Locate the cell with the specified text and output its (x, y) center coordinate. 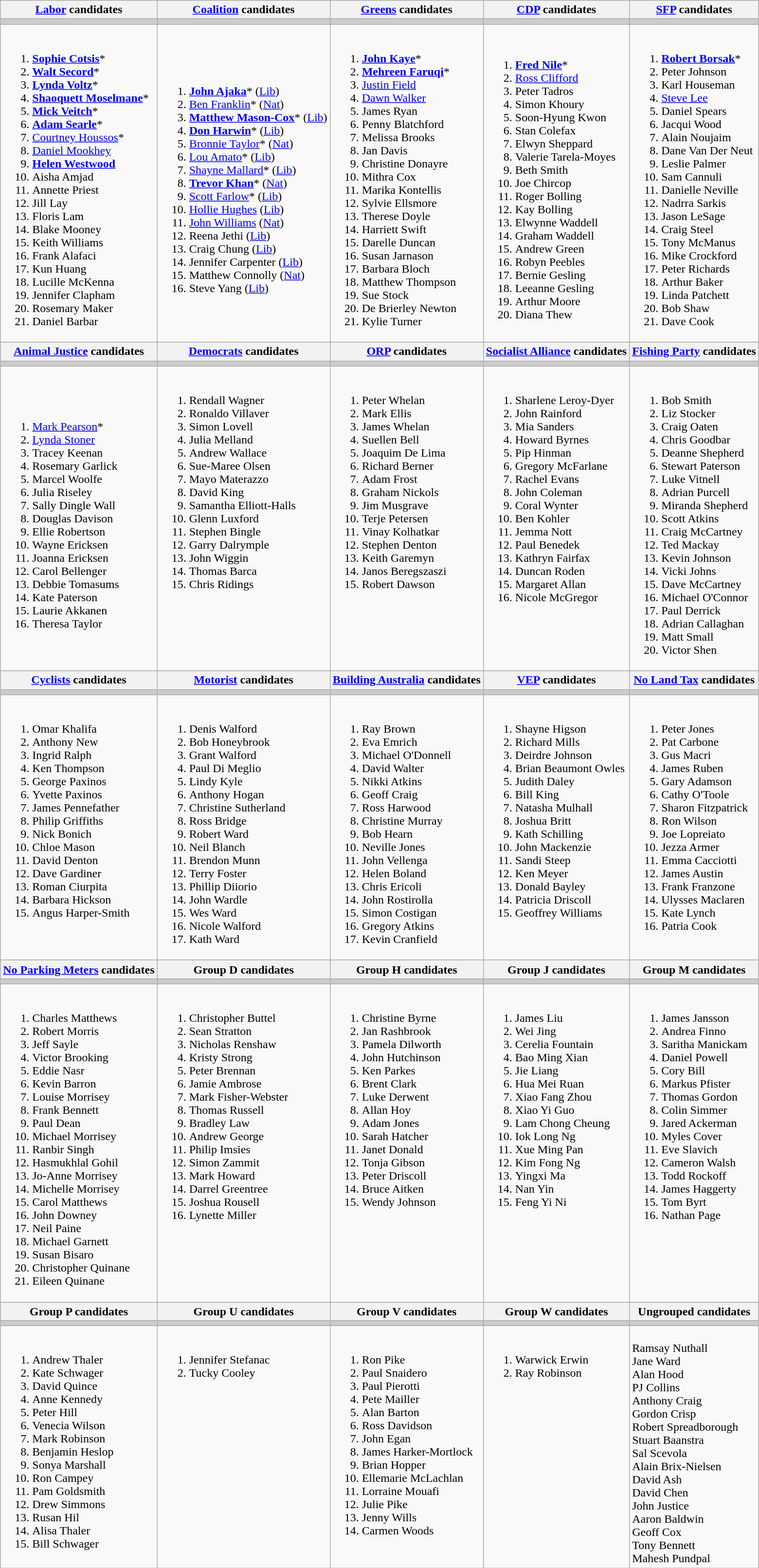
ORP candidates (407, 351)
Group M candidates (694, 969)
Group W candidates (556, 1311)
VEP candidates (556, 680)
Group V candidates (407, 1311)
No Parking Meters candidates (79, 969)
Building Australia candidates (407, 680)
Motorist candidates (243, 680)
Ungrouped candidates (694, 1311)
Coalition candidates (243, 10)
Greens candidates (407, 10)
Fishing Party candidates (694, 351)
Group H candidates (407, 969)
Animal Justice candidates (79, 351)
Cyclists candidates (79, 680)
Democrats candidates (243, 351)
Group U candidates (243, 1311)
Group J candidates (556, 969)
Labor candidates (79, 10)
Jennifer StefanacTucky Cooley (243, 1447)
SFP candidates (694, 10)
CDP candidates (556, 10)
Warwick ErwinRay Robinson (556, 1447)
Socialist Alliance candidates (556, 351)
No Land Tax candidates (694, 680)
Group D candidates (243, 969)
Group P candidates (79, 1311)
